Find where the given text appears and provide that cell's center as [x, y] coordinate. 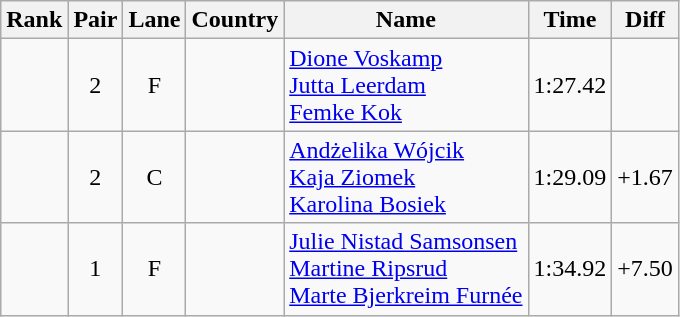
Diff [646, 20]
Andżelika WójcikKaja ZiomekKarolina Bosiek [406, 177]
Lane [154, 20]
C [154, 177]
Time [570, 20]
Dione VoskampJutta LeerdamFemke Kok [406, 85]
Name [406, 20]
1 [96, 269]
1:29.09 [570, 177]
+1.67 [646, 177]
Country [235, 20]
Pair [96, 20]
+7.50 [646, 269]
Julie Nistad SamsonsenMartine RipsrudMarte Bjerkreim Furnée [406, 269]
Rank [34, 20]
1:27.42 [570, 85]
1:34.92 [570, 269]
